Capture the cell that displays the provided text and extract its (x, y) central coordinate. 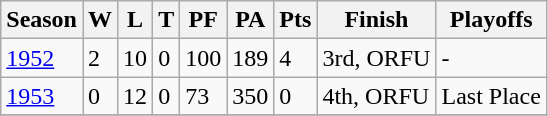
4 (296, 58)
Last Place (491, 96)
1953 (42, 96)
PA (250, 20)
1952 (42, 58)
189 (250, 58)
Playoffs (491, 20)
- (491, 58)
PF (204, 20)
W (100, 20)
2 (100, 58)
100 (204, 58)
T (166, 20)
73 (204, 96)
3rd, ORFU (376, 58)
350 (250, 96)
4th, ORFU (376, 96)
Pts (296, 20)
12 (136, 96)
10 (136, 58)
Finish (376, 20)
L (136, 20)
Season (42, 20)
